Extract the [x, y] coordinate from the center of the cell holding the provided text.  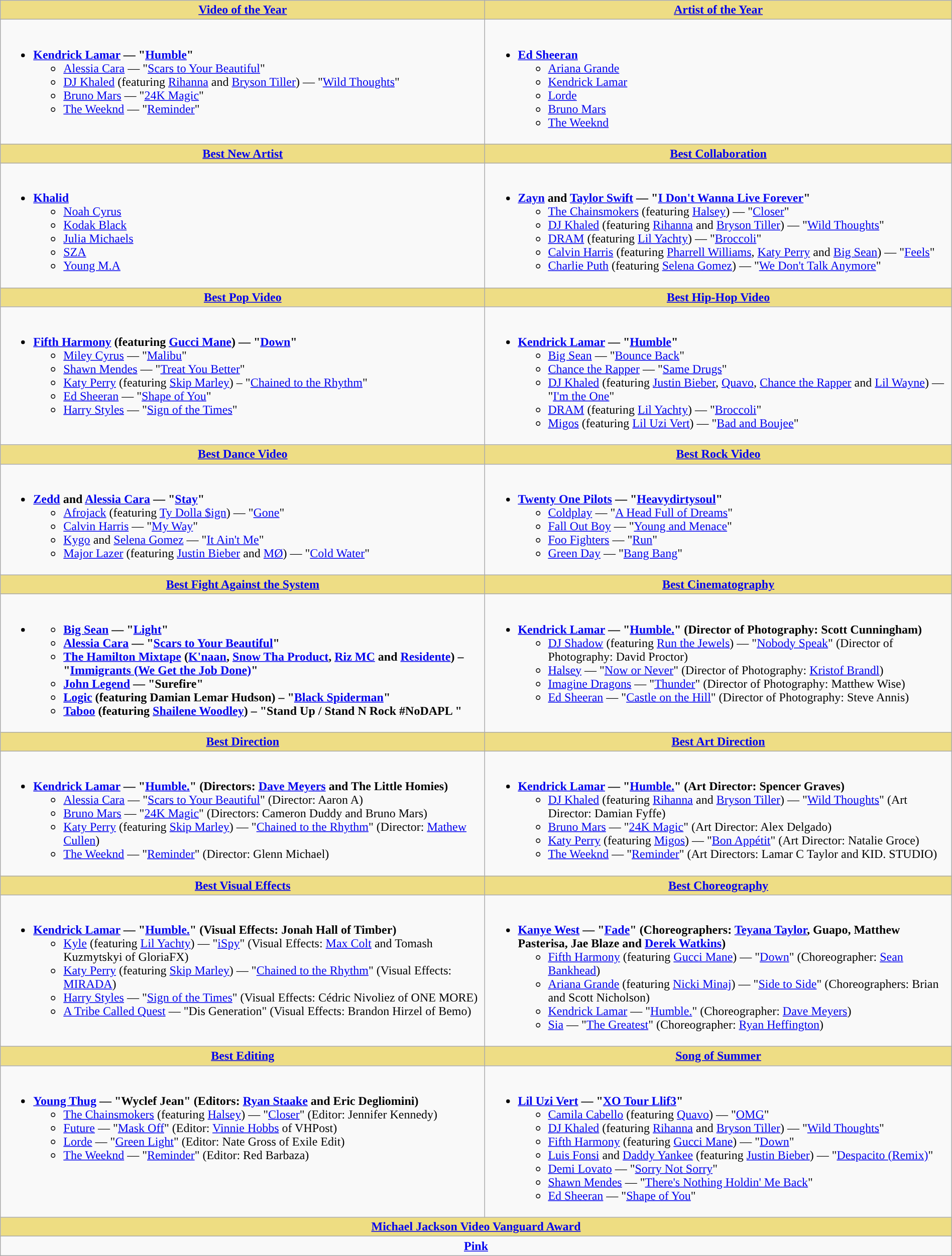
Best Fight Against the System [243, 584]
Video of the Year [243, 10]
Best Dance Video [243, 454]
Best Collaboration [718, 154]
Best Pop Video [243, 297]
Best Editing [243, 1056]
Best New Artist [243, 154]
Twenty One Pilots — "Heavydirtysoul"Coldplay — "A Head Full of Dreams"Fall Out Boy — "Young and Menace"Foo Fighters — "Run"Green Day — "Bang Bang" [718, 519]
Best Art Direction [718, 741]
Best Direction [243, 741]
Best Cinematography [718, 584]
Artist of the Year [718, 10]
Best Hip-Hop Video [718, 297]
Best Choreography [718, 885]
Best Rock Video [718, 454]
Pink [476, 1246]
Best Visual Effects [243, 885]
Ed SheeranAriana GrandeKendrick LamarLordeBruno MarsThe Weeknd [718, 82]
Song of Summer [718, 1056]
Michael Jackson Video Vanguard Award [476, 1227]
KhalidNoah CyrusKodak BlackJulia MichaelsSZAYoung M.A [243, 225]
